Capture the cell that displays the provided text and extract its (x, y) central coordinate. 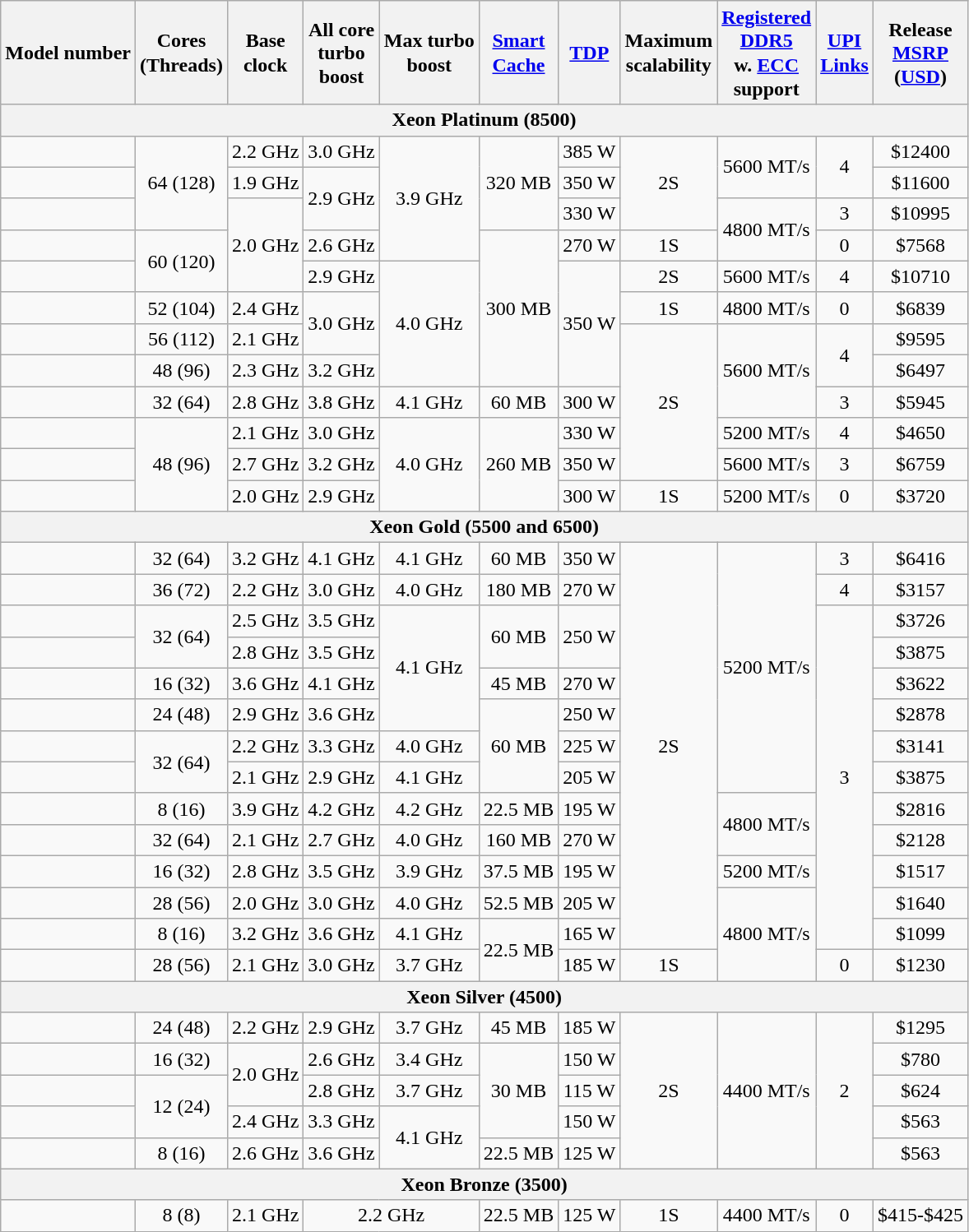
$3720 (920, 496)
12 (24) (181, 1106)
$1295 (920, 1028)
8 (8) (181, 1216)
37.5 MB (518, 871)
$1517 (920, 871)
$780 (920, 1059)
$10995 (920, 214)
3.8 GHz (341, 402)
1.9 GHz (265, 183)
$7568 (920, 245)
Cores(Threads) (181, 53)
Xeon Gold (5500 and 6500) (484, 527)
180 MB (518, 590)
165 W (589, 934)
$6416 (920, 558)
36 (72) (181, 590)
56 (112) (181, 339)
Maximumscalability (669, 53)
3.4 GHz (429, 1059)
$3157 (920, 590)
$2128 (920, 840)
$3622 (920, 683)
2 (845, 1091)
All coreturboboost (341, 53)
TDP (589, 53)
$6759 (920, 465)
$2816 (920, 808)
SmartCache (518, 53)
$1099 (920, 934)
2.3 GHz (265, 370)
$1640 (920, 902)
320 MB (518, 183)
52.5 MB (518, 902)
Max turboboost (429, 53)
60 (120) (181, 261)
$6839 (920, 308)
115 W (589, 1091)
260 MB (518, 465)
$415-$425 (920, 1216)
64 (128) (181, 183)
52 (104) (181, 308)
160 MB (518, 840)
$12400 (920, 151)
UPILinks (845, 53)
385 W (589, 151)
Baseclock (265, 53)
$11600 (920, 183)
ReleaseMSRP(USD) (920, 53)
$1230 (920, 966)
$10710 (920, 276)
Xeon Silver (4500) (484, 997)
$3726 (920, 621)
Model number (68, 53)
300 MB (518, 308)
$4650 (920, 433)
$2878 (920, 715)
30 MB (518, 1091)
Xeon Bronze (3500) (484, 1184)
225 W (589, 746)
RegisteredDDR5w. ECCsupport (767, 53)
$6497 (920, 370)
2.5 GHz (265, 621)
$3141 (920, 746)
Xeon Platinum (8500) (484, 120)
$5945 (920, 402)
$624 (920, 1091)
$9595 (920, 339)
